Search for the cell housing the specified text and yield its (X, Y) center coordinate. 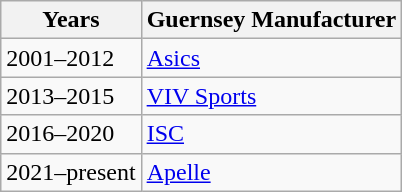
2001–2012 (71, 58)
VIV Sports (272, 96)
Asics (272, 58)
Apelle (272, 172)
Years (71, 20)
2013–2015 (71, 96)
2021–present (71, 172)
ISC (272, 134)
2016–2020 (71, 134)
Guernsey Manufacturer (272, 20)
